Scan for the cell matching the given text and deliver its [x, y] coordinate at center. 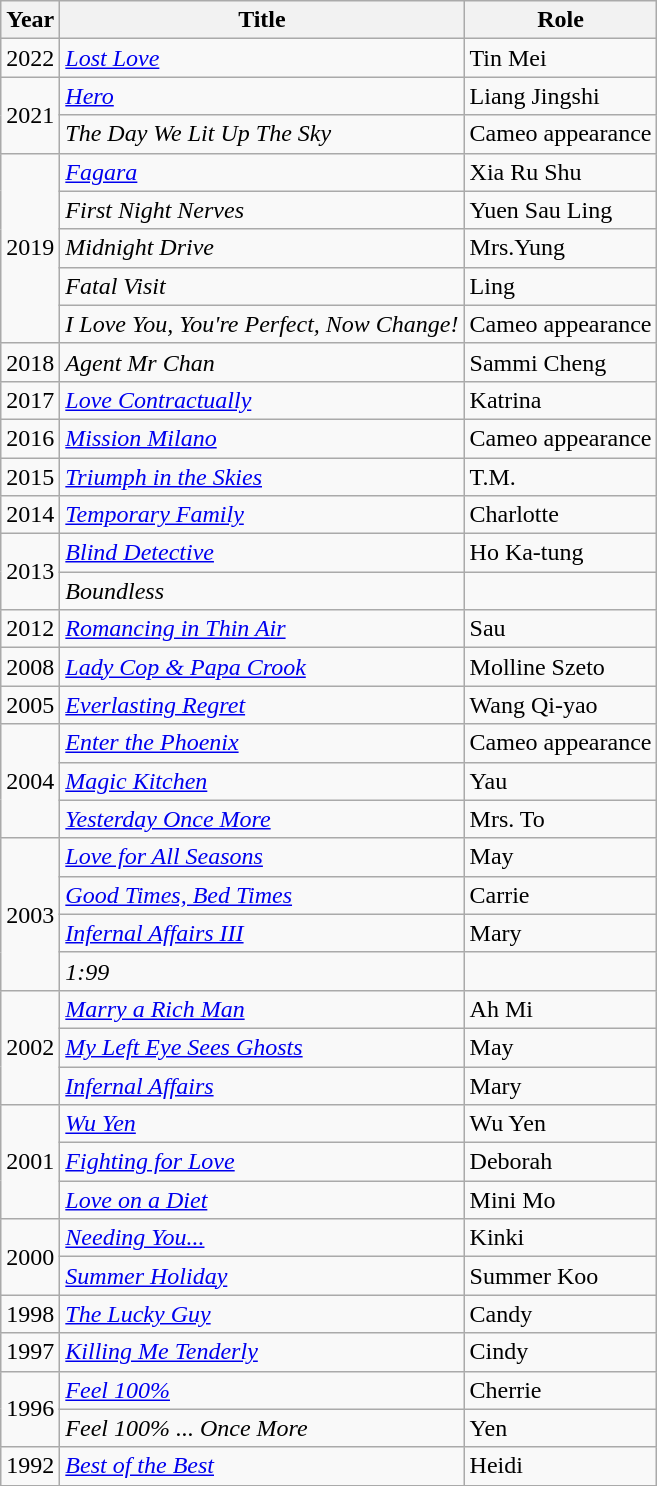
Infernal Affairs [262, 1085]
Love for All Seasons [262, 857]
T.M. [560, 477]
Love on a Diet [262, 1200]
2002 [30, 1047]
Fagara [262, 172]
2000 [30, 1257]
The Lucky Guy [262, 1314]
Role [560, 20]
Summer Holiday [262, 1276]
Cindy [560, 1352]
Feel 100% [262, 1390]
2005 [30, 705]
Summer Koo [560, 1276]
Yuen Sau Ling [560, 210]
I Love You, You're Perfect, Now Change! [262, 324]
1992 [30, 1466]
Romancing in Thin Air [262, 629]
Needing You... [262, 1238]
Agent Mr Chan [262, 362]
Good Times, Bed Times [262, 895]
Ah Mi [560, 1009]
2013 [30, 572]
Charlotte [560, 515]
Magic Kitchen [262, 781]
Cherrie [560, 1390]
Marry a Rich Man [262, 1009]
1996 [30, 1409]
Hero [262, 96]
Mrs. To [560, 819]
1:99 [262, 971]
2012 [30, 629]
First Night Nerves [262, 210]
2022 [30, 58]
Killing Me Tenderly [262, 1352]
2003 [30, 914]
2016 [30, 438]
The Day We Lit Up The Sky [262, 134]
Yesterday Once More [262, 819]
Candy [560, 1314]
Love Contractually [262, 400]
Tin Mei [560, 58]
Kinki [560, 1238]
Mini Mo [560, 1200]
2018 [30, 362]
2015 [30, 477]
Sammi Cheng [560, 362]
Katrina [560, 400]
Carrie [560, 895]
Temporary Family [262, 515]
Sau [560, 629]
2021 [30, 115]
1997 [30, 1352]
Triumph in the Skies [262, 477]
Lady Cop & Papa Crook [262, 667]
Best of the Best [262, 1466]
Boundless [262, 591]
Midnight Drive [262, 248]
Feel 100% ... Once More [262, 1428]
2004 [30, 781]
1998 [30, 1314]
Molline Szeto [560, 667]
Lost Love [262, 58]
2001 [30, 1162]
Title [262, 20]
Fatal Visit [262, 286]
Fighting for Love [262, 1162]
Ho Ka-tung [560, 553]
Liang Jingshi [560, 96]
2008 [30, 667]
Everlasting Regret [262, 705]
Mrs.Yung [560, 248]
Enter the Phoenix [262, 743]
Ling [560, 286]
Heidi [560, 1466]
2017 [30, 400]
Blind Detective [262, 553]
Infernal Affairs III [262, 933]
2014 [30, 515]
My Left Eye Sees Ghosts [262, 1047]
Yau [560, 781]
2019 [30, 248]
Yen [560, 1428]
Xia Ru Shu [560, 172]
Wang Qi-yao [560, 705]
Deborah [560, 1162]
Mission Milano [262, 438]
Year [30, 20]
